From the cell containing the given text, extract its center point as (X, Y) coordinate. 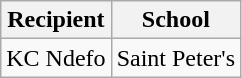
Saint Peter's (176, 58)
Recipient (56, 20)
School (176, 20)
KC Ndefo (56, 58)
